Provide the [x, y] coordinate of the cell's center where the given text is located.  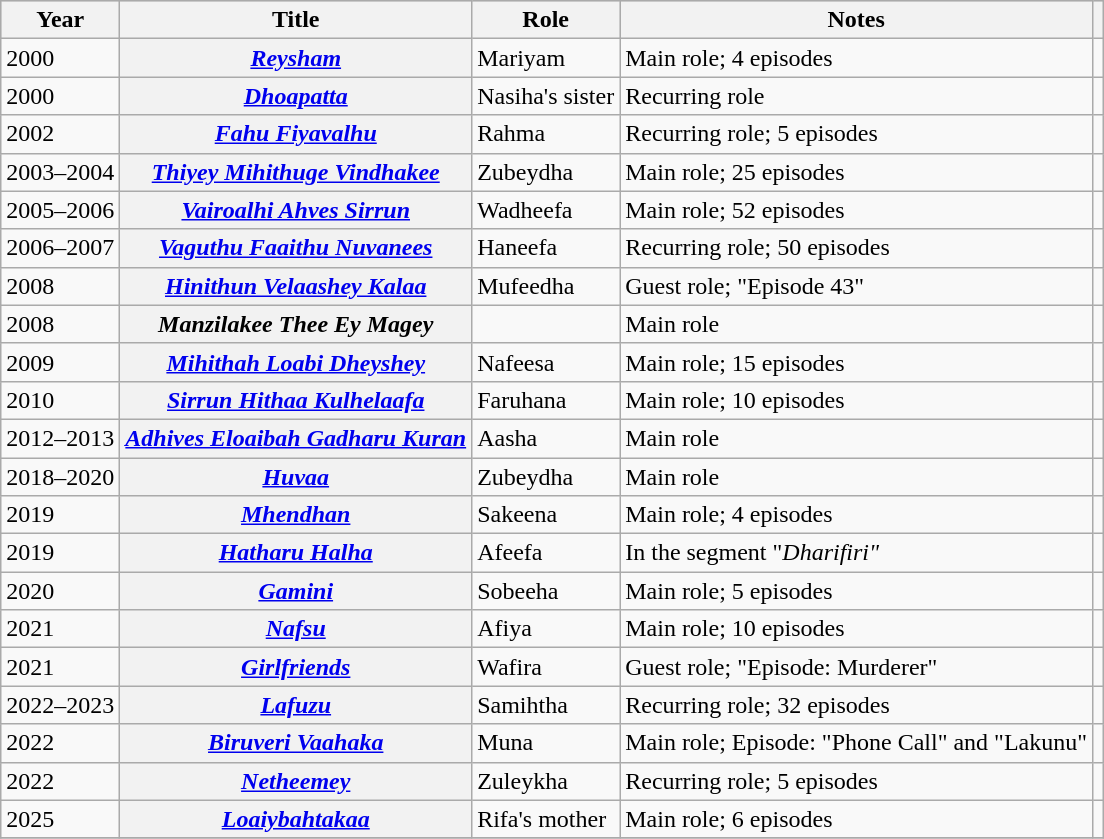
Main role; 52 episodes [856, 210]
Rifa's mother [546, 819]
Thiyey Mihithuge Vindhakee [296, 172]
Recurring role [856, 96]
Sobeeha [546, 591]
2018–2020 [60, 477]
Lafuzu [296, 705]
Faruhana [546, 400]
Nafeesa [546, 362]
Main role; 6 episodes [856, 819]
Afiya [546, 629]
Aasha [546, 438]
Hatharu Halha [296, 553]
Biruveri Vaahaka [296, 743]
Muna [546, 743]
Manzilakee Thee Ey Magey [296, 324]
Wafira [546, 667]
Sakeena [546, 515]
Netheemey [296, 781]
Huvaa [296, 477]
Hinithun Velaashey Kalaa [296, 286]
Haneefa [546, 248]
Zuleykha [546, 781]
Vairoalhi Ahves Sirrun [296, 210]
2025 [60, 819]
2010 [60, 400]
Loaiybahtakaa [296, 819]
Wadheefa [546, 210]
Vaguthu Faaithu Nuvanees [296, 248]
Mufeedha [546, 286]
2020 [60, 591]
Guest role; "Episode 43" [856, 286]
Adhives Eloaibah Gadharu Kuran [296, 438]
Sirrun Hithaa Kulhelaafa [296, 400]
2006–2007 [60, 248]
Girlfriends [296, 667]
Recurring role; 32 episodes [856, 705]
Gamini [296, 591]
Nasiha's sister [546, 96]
Mariyam [546, 58]
Year [60, 20]
Notes [856, 20]
Dhoapatta [296, 96]
2022–2023 [60, 705]
Main role; 25 episodes [856, 172]
2009 [60, 362]
2002 [60, 134]
2012–2013 [60, 438]
Nafsu [296, 629]
Title [296, 20]
Recurring role; 50 episodes [856, 248]
Samihtha [546, 705]
Rahma [546, 134]
Main role; 5 episodes [856, 591]
Guest role; "Episode: Murderer" [856, 667]
Main role; Episode: "Phone Call" and "Lakunu" [856, 743]
In the segment "Dharifiri" [856, 553]
Afeefa [546, 553]
Main role; 15 episodes [856, 362]
2005–2006 [60, 210]
Fahu Fiyavalhu [296, 134]
Role [546, 20]
2003–2004 [60, 172]
Mhendhan [296, 515]
Reysham [296, 58]
Mihithah Loabi Dheyshey [296, 362]
